Search for the cell housing the specified text and yield its [x, y] center coordinate. 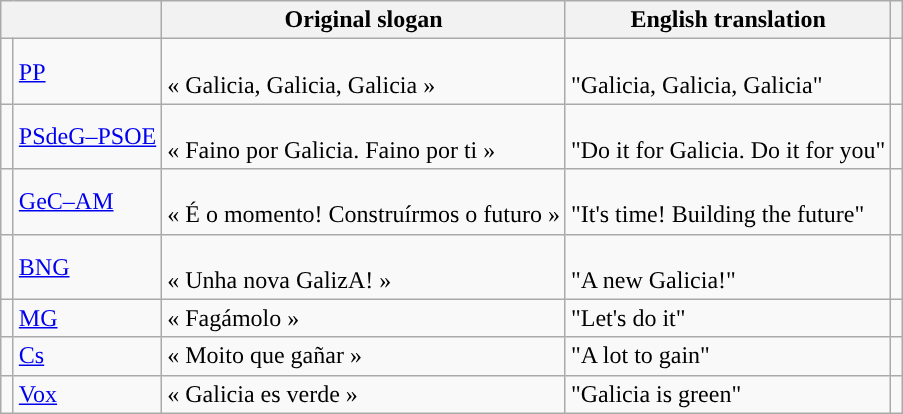
« Galicia es verde » [364, 394]
BNG [87, 266]
"Let's do it" [728, 318]
"A lot to gain" [728, 356]
English translation [728, 20]
"It's time! Building the future" [728, 202]
« É o momento! Construírmos o futuro » [364, 202]
« Fagámolo » [364, 318]
"Do it for Galicia. Do it for you" [728, 136]
Cs [87, 356]
Original slogan [364, 20]
PP [87, 72]
"Galicia, Galicia, Galicia" [728, 72]
"A new Galicia!" [728, 266]
« Galicia, Galicia, Galicia » [364, 72]
"Galicia is green" [728, 394]
MG [87, 318]
« Moito que gañar » [364, 356]
GeC–AM [87, 202]
PSdeG–PSOE [87, 136]
Vox [87, 394]
« Faino por Galicia. Faino por ti » [364, 136]
« Unha nova GalizA! » [364, 266]
